Pinpoint the cell where the given text exists, returning its (x, y) midpoint coordinate. 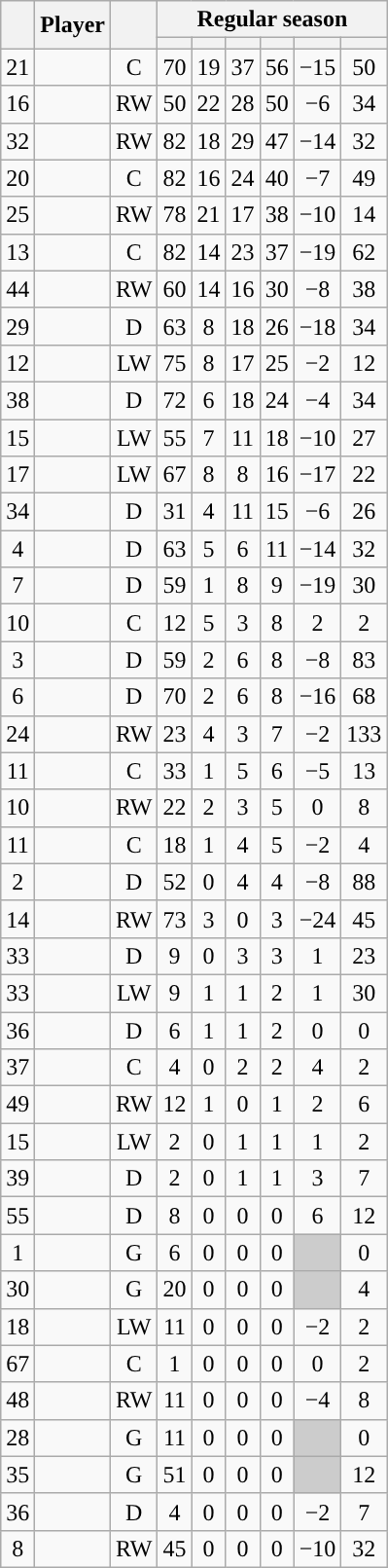
31 (175, 512)
60 (175, 289)
83 (364, 660)
88 (364, 882)
−16 (317, 697)
72 (175, 400)
Player (73, 25)
51 (175, 1475)
19 (208, 67)
68 (364, 697)
Regular season (272, 19)
40 (276, 178)
48 (18, 1401)
133 (364, 734)
75 (175, 363)
−24 (317, 919)
62 (364, 252)
44 (18, 289)
−7 (317, 178)
−5 (317, 771)
27 (364, 437)
73 (175, 919)
52 (175, 882)
78 (175, 215)
−15 (317, 67)
35 (18, 1475)
−17 (317, 475)
39 (18, 1179)
−18 (317, 326)
47 (276, 141)
56 (276, 67)
